Provide the [X, Y] coordinate of the cell's center where the given text is located.  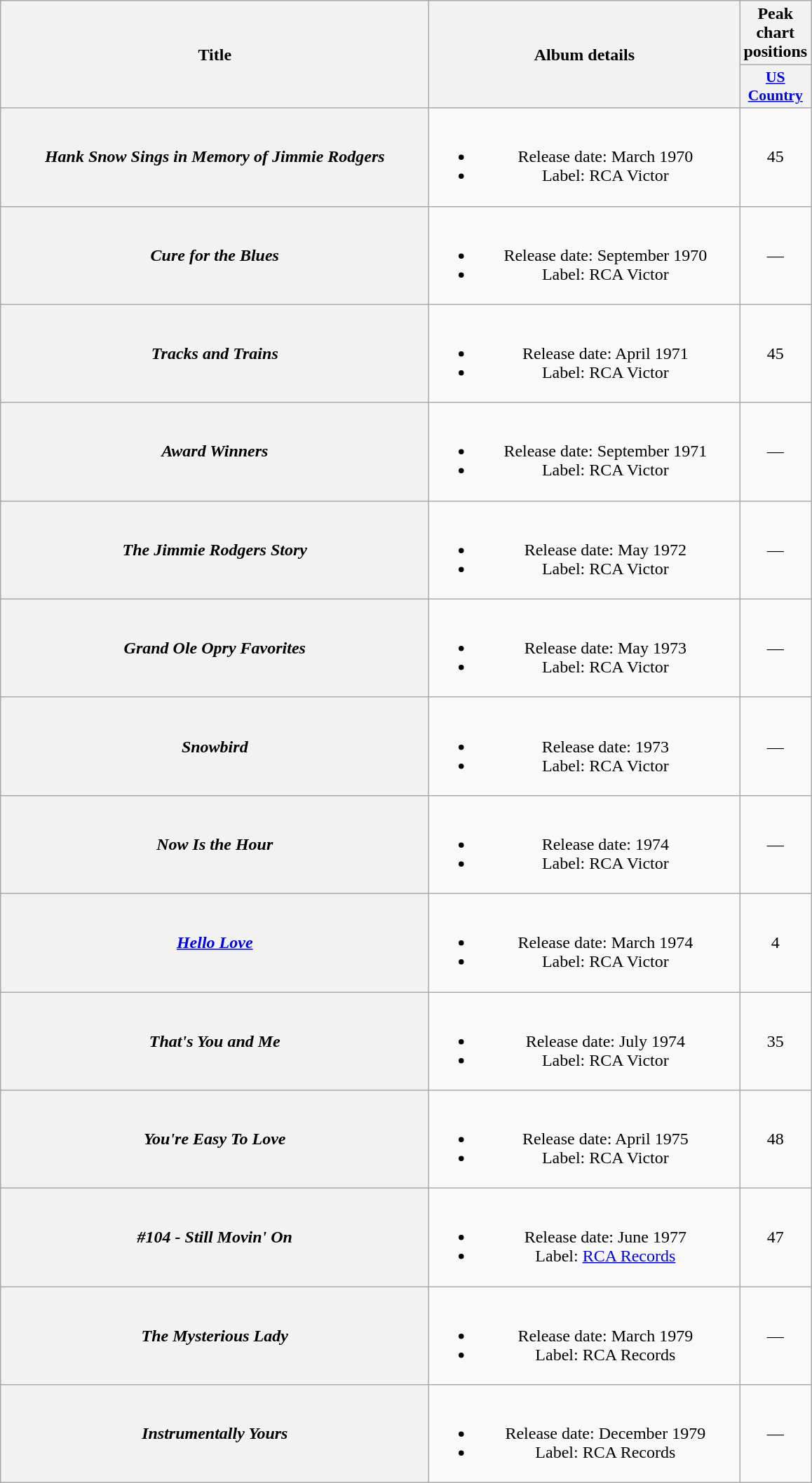
Album details [585, 55]
47 [776, 1238]
Cure for the Blues [215, 255]
Release date: June 1977Label: RCA Records [585, 1238]
Release date: March 1970Label: RCA Victor [585, 157]
Release date: April 1975Label: RCA Victor [585, 1139]
Award Winners [215, 452]
Release date: March 1974Label: RCA Victor [585, 942]
Release date: July 1974Label: RCA Victor [585, 1041]
Hank Snow Sings in Memory of Jimmie Rodgers [215, 157]
Release date: December 1979Label: RCA Records [585, 1434]
The Mysterious Lady [215, 1336]
Release date: March 1979Label: RCA Records [585, 1336]
Hello Love [215, 942]
48 [776, 1139]
Release date: September 1971Label: RCA Victor [585, 452]
Peak chartpositions [776, 33]
#104 - Still Movin' On [215, 1238]
Instrumentally Yours [215, 1434]
Release date: April 1971Label: RCA Victor [585, 353]
Title [215, 55]
Release date: September 1970Label: RCA Victor [585, 255]
Tracks and Trains [215, 353]
Now Is the Hour [215, 844]
Release date: May 1973Label: RCA Victor [585, 648]
Release date: May 1972Label: RCA Victor [585, 550]
4 [776, 942]
Release date: 1974Label: RCA Victor [585, 844]
US Country [776, 87]
You're Easy To Love [215, 1139]
Snowbird [215, 746]
Grand Ole Opry Favorites [215, 648]
Release date: 1973Label: RCA Victor [585, 746]
35 [776, 1041]
The Jimmie Rodgers Story [215, 550]
That's You and Me [215, 1041]
